For the text-containing cell, return its midpoint in [x, y] coordinate format. 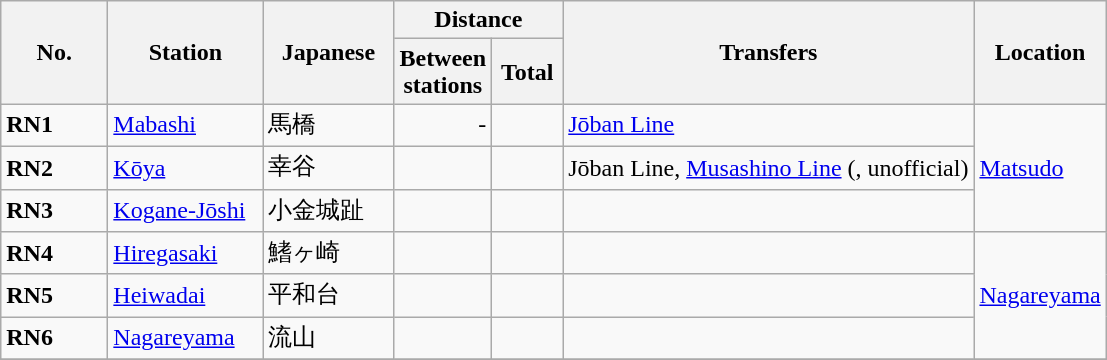
Mabashi [186, 126]
平和台 [328, 296]
幸谷 [328, 168]
RN2 [54, 168]
Kōya [186, 168]
No. [54, 52]
Station [186, 52]
Heiwadai [186, 296]
Jōban Line, Musashino Line (, unofficial) [768, 168]
Total [528, 72]
Transfers [768, 52]
RN5 [54, 296]
馬橋 [328, 126]
小金城趾 [328, 210]
Hiregasaki [186, 254]
Location [1040, 52]
RN3 [54, 210]
鰭ヶ崎 [328, 254]
RN4 [54, 254]
Distance [478, 20]
- [443, 126]
Japanese [328, 52]
Jōban Line [768, 126]
Kogane-Jōshi [186, 210]
Betweenstations [443, 72]
流山 [328, 338]
RN1 [54, 126]
Matsudo [1040, 168]
RN6 [54, 338]
